For the text-containing cell, return its midpoint in (x, y) coordinate format. 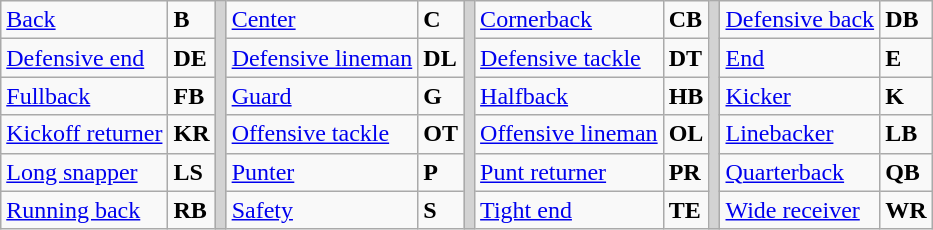
OT (441, 134)
DE (192, 58)
DT (686, 58)
Kickoff returner (84, 134)
Punter (322, 172)
P (441, 172)
OL (686, 134)
Defensive end (84, 58)
Running back (84, 210)
Halfback (570, 96)
Cornerback (570, 20)
Defensive tackle (570, 58)
Back (84, 20)
PR (686, 172)
Kicker (800, 96)
DB (906, 20)
LB (906, 134)
Quarterback (800, 172)
CB (686, 20)
Linebacker (800, 134)
Wide receiver (800, 210)
Fullback (84, 96)
FB (192, 96)
Offensive lineman (570, 134)
Defensive back (800, 20)
G (441, 96)
WR (906, 210)
TE (686, 210)
RB (192, 210)
LS (192, 172)
KR (192, 134)
Safety (322, 210)
Defensive lineman (322, 58)
S (441, 210)
E (906, 58)
B (192, 20)
Tight end (570, 210)
End (800, 58)
C (441, 20)
QB (906, 172)
Offensive tackle (322, 134)
K (906, 96)
DL (441, 58)
Center (322, 20)
Long snapper (84, 172)
Punt returner (570, 172)
HB (686, 96)
Guard (322, 96)
